Detect which cell encompasses the target text, then output its (X, Y) center coordinate. 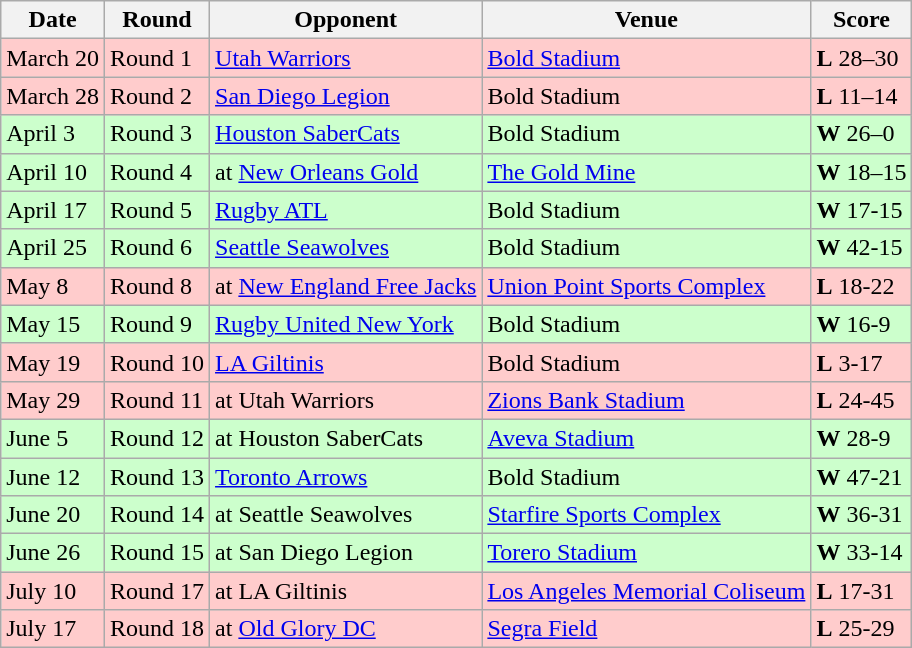
Round 4 (156, 172)
Zions Bank Stadium (646, 400)
W 16-9 (862, 324)
Round 11 (156, 400)
Round 13 (156, 477)
July 10 (53, 591)
April 3 (53, 134)
W 17-15 (862, 210)
Date (53, 20)
at New Orleans Gold (346, 172)
Round (156, 20)
Round 9 (156, 324)
W 47-21 (862, 477)
LA Giltinis (346, 362)
W 36-31 (862, 515)
Score (862, 20)
Rugby United New York (346, 324)
Round 1 (156, 58)
at San Diego Legion (346, 553)
May 29 (53, 400)
Round 5 (156, 210)
April 25 (53, 248)
Round 8 (156, 286)
May 8 (53, 286)
Round 15 (156, 553)
W 42-15 (862, 248)
at Old Glory DC (346, 629)
L 25-29 (862, 629)
Union Point Sports Complex (646, 286)
The Gold Mine (646, 172)
July 17 (53, 629)
Round 14 (156, 515)
L 11–14 (862, 96)
Houston SaberCats (346, 134)
June 5 (53, 438)
May 19 (53, 362)
San Diego Legion (346, 96)
April 17 (53, 210)
Round 17 (156, 591)
Segra Field (646, 629)
W 26–0 (862, 134)
W 33-14 (862, 553)
March 20 (53, 58)
at Utah Warriors (346, 400)
Round 6 (156, 248)
Torero Stadium (646, 553)
June 20 (53, 515)
Round 3 (156, 134)
Round 12 (156, 438)
L 24-45 (862, 400)
Round 10 (156, 362)
L 17-31 (862, 591)
at Houston SaberCats (346, 438)
June 12 (53, 477)
March 28 (53, 96)
April 10 (53, 172)
Venue (646, 20)
at New England Free Jacks (346, 286)
Aveva Stadium (646, 438)
Seattle Seawolves (346, 248)
Rugby ATL (346, 210)
Los Angeles Memorial Coliseum (646, 591)
Opponent (346, 20)
at Seattle Seawolves (346, 515)
Toronto Arrows (346, 477)
Round 18 (156, 629)
June 26 (53, 553)
May 15 (53, 324)
L 18-22 (862, 286)
Utah Warriors (346, 58)
L 3-17 (862, 362)
Round 2 (156, 96)
at LA Giltinis (346, 591)
W 18–15 (862, 172)
L 28–30 (862, 58)
W 28-9 (862, 438)
Starfire Sports Complex (646, 515)
